Pinpoint the cell where the given text exists, returning its (X, Y) midpoint coordinate. 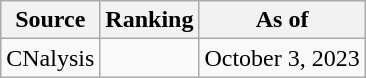
As of (282, 20)
Ranking (150, 20)
CNalysis (50, 58)
Source (50, 20)
October 3, 2023 (282, 58)
